Determine the [x, y] coordinate at the center of the cell enclosing the given text.  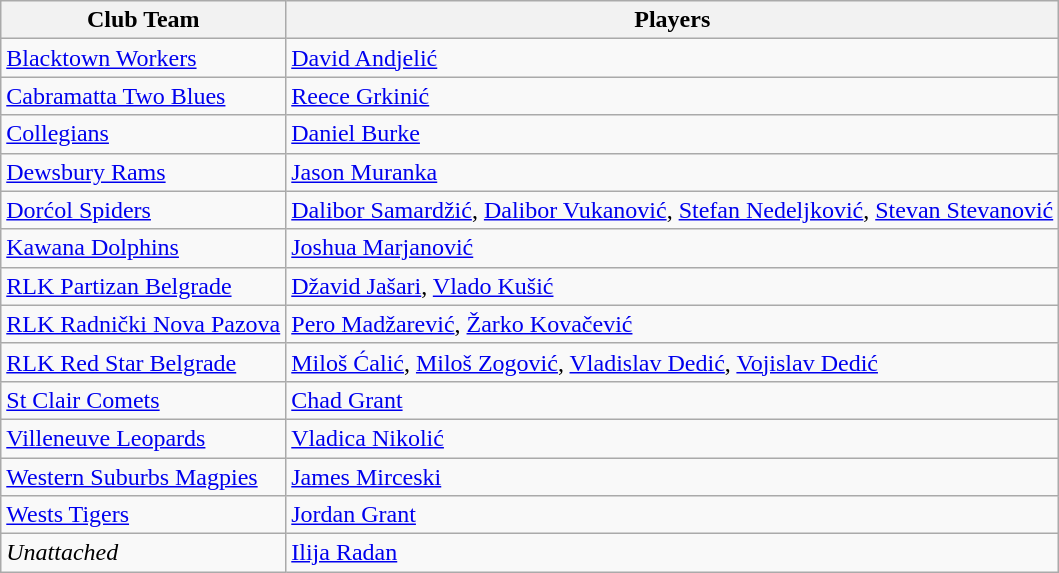
Chad Grant [672, 400]
Players [672, 20]
Villeneuve Leopards [144, 438]
Dorćol Spiders [144, 210]
Ilija Radan [672, 553]
Jason Muranka [672, 172]
Wests Tigers [144, 515]
Miloš Ćalić, Miloš Zogović, Vladislav Dedić, Vojislav Dedić [672, 362]
Joshua Marjanović [672, 248]
Kawana Dolphins [144, 248]
RLK Partizan Belgrade [144, 286]
Daniel Burke [672, 134]
Dalibor Samardžić, Dalibor Vukanović, Stefan Nedeljković, Stevan Stevanović [672, 210]
David Andjelić [672, 58]
Cabramatta Two Blues [144, 96]
Collegians [144, 134]
Western Suburbs Magpies [144, 477]
Džavid Jašari, Vlado Kušić [672, 286]
Blacktown Workers [144, 58]
James Mirceski [672, 477]
Unattached [144, 553]
Jordan Grant [672, 515]
St Clair Comets [144, 400]
Club Team [144, 20]
Reece Grkinić [672, 96]
Vladica Nikolić [672, 438]
RLK Radnički Nova Pazova [144, 324]
Dewsbury Rams [144, 172]
RLK Red Star Belgrade [144, 362]
Pero Madžarević, Žarko Kovačević [672, 324]
